Locate the cell with the specified text and output its [X, Y] center coordinate. 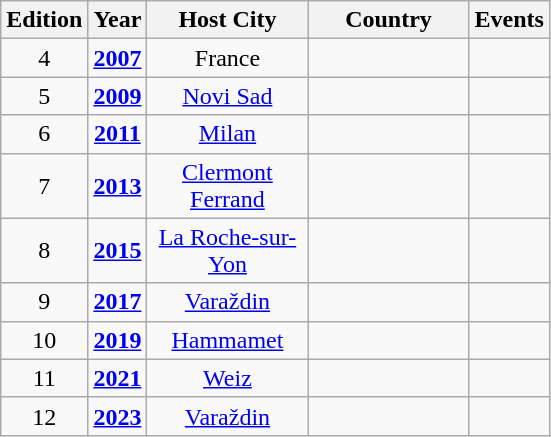
2011 [118, 134]
7 [44, 186]
12 [44, 416]
La Roche-sur-Yon [228, 250]
Hammamet [228, 340]
Clermont Ferrand [228, 186]
6 [44, 134]
Year [118, 20]
2023 [118, 416]
2017 [118, 302]
5 [44, 96]
Events [509, 20]
11 [44, 378]
2015 [118, 250]
8 [44, 250]
Host City [228, 20]
Weiz [228, 378]
Edition [44, 20]
2009 [118, 96]
2019 [118, 340]
4 [44, 58]
2021 [118, 378]
Milan [228, 134]
France [228, 58]
2007 [118, 58]
2013 [118, 186]
Country [388, 20]
9 [44, 302]
Novi Sad [228, 96]
10 [44, 340]
